Find where the given text appears and provide that cell's center as (X, Y) coordinate. 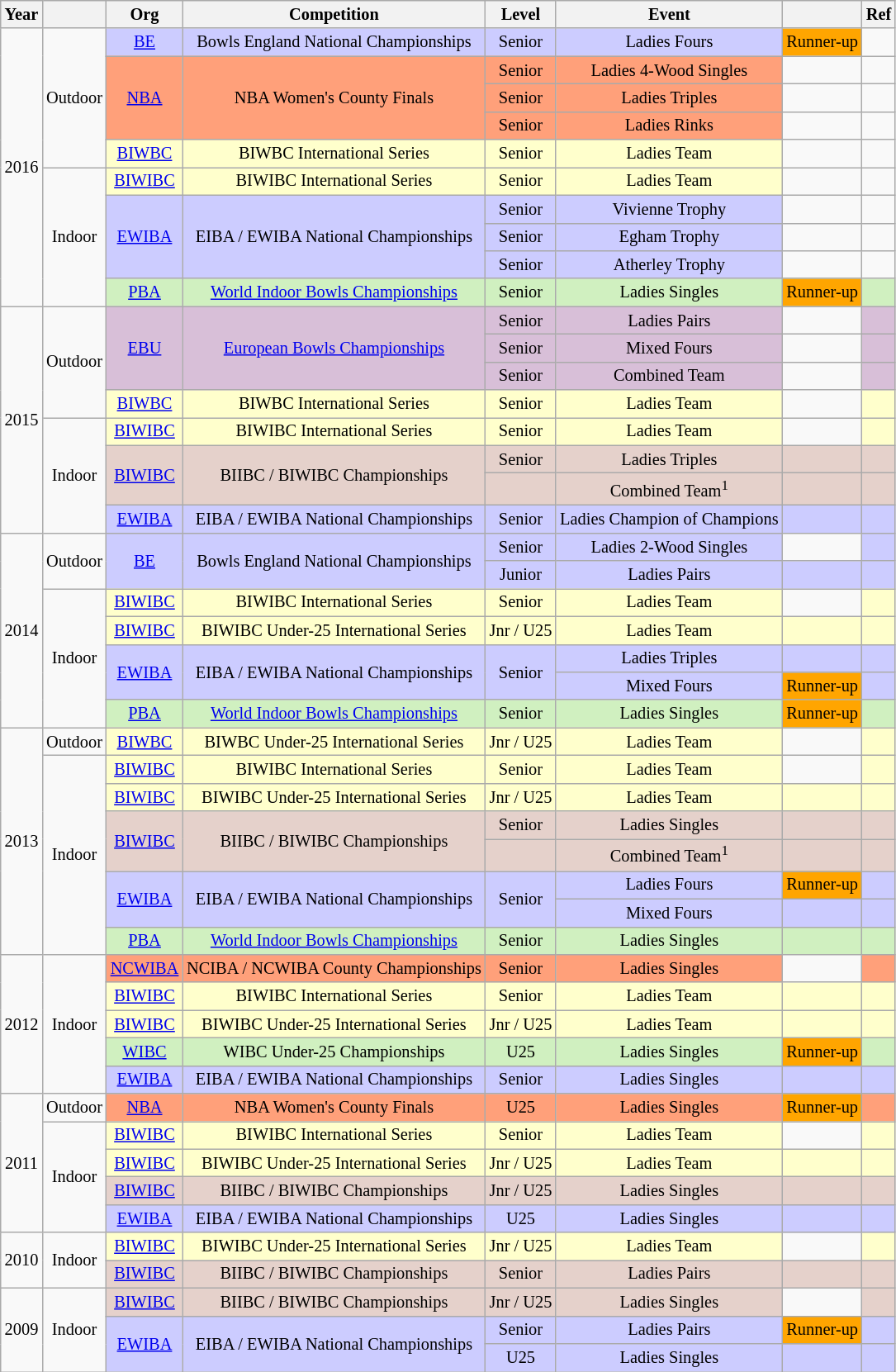
Ladies Champion of Champions (669, 519)
NCWIBA (145, 968)
2015 (21, 420)
WIBC Under-25 Championships (334, 1052)
Ladies Rinks (669, 126)
2016 (21, 167)
Ref (879, 14)
Level (521, 14)
2012 (21, 1023)
BIWBC Under-25 International Series (334, 742)
Atherley Trophy (669, 264)
WIBC (145, 1052)
European Bowls Championships (334, 349)
Ladies 2-Wood Singles (669, 547)
2011 (21, 1163)
2009 (21, 1330)
2013 (21, 841)
Junior (521, 575)
Combined Team (669, 376)
NCIBA / NCWIBA County Championships (334, 968)
2010 (21, 1260)
Ladies 4-Wood Singles (669, 70)
Egham Trophy (669, 237)
2014 (21, 630)
Competition (334, 14)
Vivienne Trophy (669, 209)
Org (145, 14)
Event (669, 14)
Year (21, 14)
EBU (145, 349)
